Locate the cell with the specified text and output its [x, y] center coordinate. 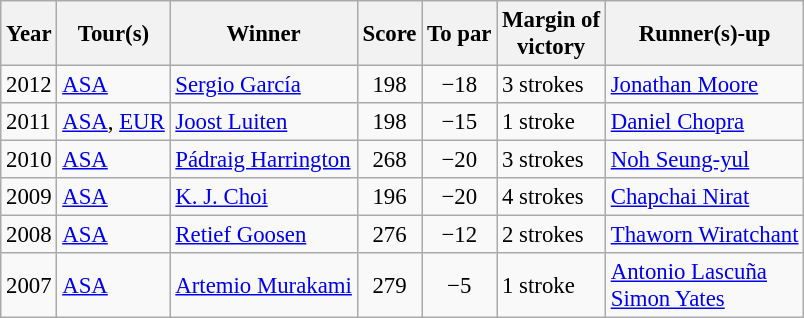
Margin ofvictory [552, 34]
2012 [29, 85]
−12 [460, 235]
196 [390, 197]
ASA, EUR [114, 122]
Retief Goosen [264, 235]
Joost Luiten [264, 122]
Tour(s) [114, 34]
1 stroke [552, 122]
Thaworn Wiratchant [704, 235]
Year [29, 34]
4 strokes [552, 197]
Winner [264, 34]
Chapchai Nirat [704, 197]
−18 [460, 85]
Jonathan Moore [704, 85]
2 strokes [552, 235]
2009 [29, 197]
To par [460, 34]
2008 [29, 235]
Sergio García [264, 85]
268 [390, 160]
−15 [460, 122]
Score [390, 34]
K. J. Choi [264, 197]
Noh Seung-yul [704, 160]
276 [390, 235]
Pádraig Harrington [264, 160]
Runner(s)-up [704, 34]
2011 [29, 122]
Daniel Chopra [704, 122]
2010 [29, 160]
